From the cell containing the given text, extract its center point as [X, Y] coordinate. 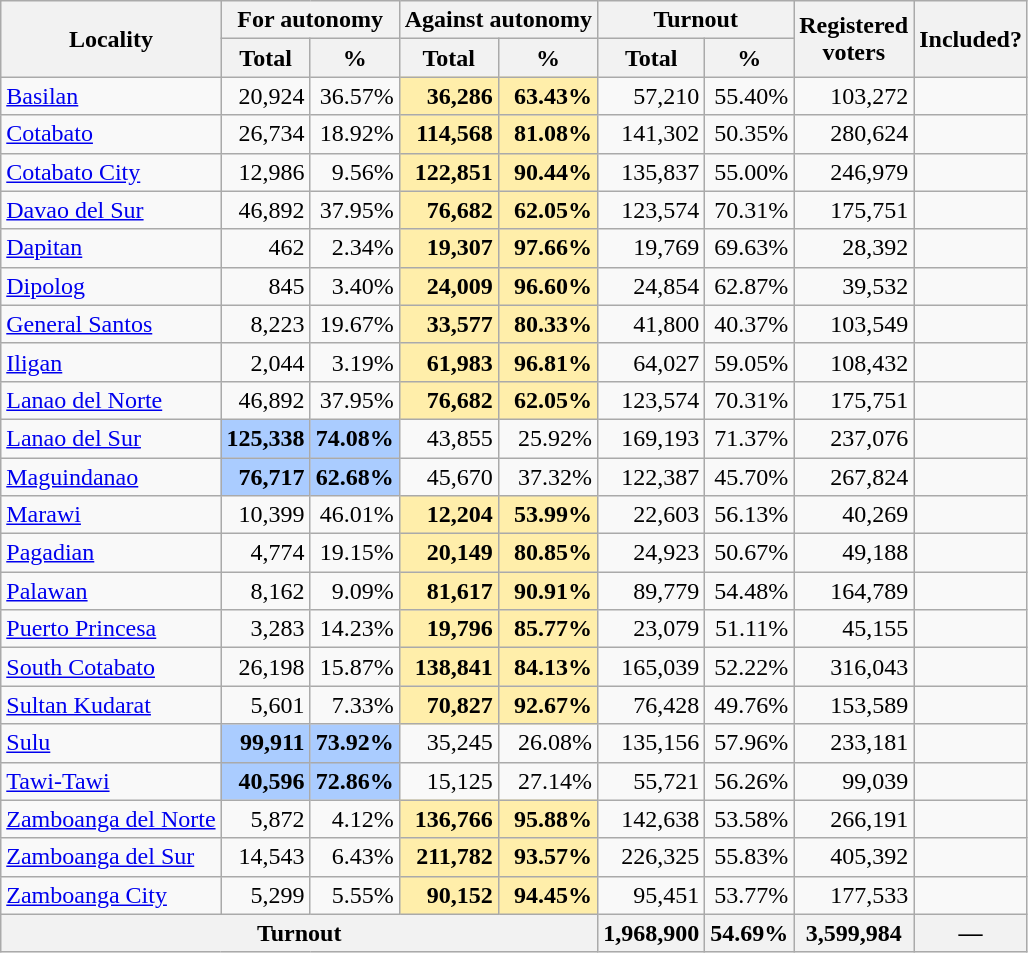
54.69% [750, 933]
49,188 [854, 553]
45.70% [750, 477]
55.40% [750, 96]
40.37% [750, 324]
24,854 [652, 286]
141,302 [652, 134]
81,617 [448, 591]
9.56% [354, 172]
39,532 [854, 286]
Zamboanga City [111, 895]
8,223 [266, 324]
3.19% [354, 362]
125,338 [266, 438]
54.48% [750, 591]
18.92% [354, 134]
89,779 [652, 591]
5,872 [266, 819]
99,039 [854, 781]
80.85% [548, 553]
5.55% [354, 895]
20,149 [448, 553]
69.63% [750, 248]
169,193 [652, 438]
37.32% [548, 477]
63.43% [548, 96]
19.15% [354, 553]
845 [266, 286]
316,043 [854, 667]
19,307 [448, 248]
Sulu [111, 743]
22,603 [652, 515]
For autonomy [310, 20]
96.81% [548, 362]
9.09% [354, 591]
1,968,900 [652, 933]
94.45% [548, 895]
Locality [111, 39]
35,245 [448, 743]
96.60% [548, 286]
80.33% [548, 324]
36,286 [448, 96]
Cotabato [111, 134]
99,911 [266, 743]
8,162 [266, 591]
71.37% [750, 438]
108,432 [854, 362]
19,769 [652, 248]
25.92% [548, 438]
153,589 [854, 705]
Zamboanga del Sur [111, 857]
165,039 [652, 667]
2,044 [266, 362]
237,076 [854, 438]
12,204 [448, 515]
Pagadian [111, 553]
93.57% [548, 857]
138,841 [448, 667]
95,451 [652, 895]
3,283 [266, 629]
Included? [971, 39]
20,924 [266, 96]
84.13% [548, 667]
4.12% [354, 819]
24,923 [652, 553]
14,543 [266, 857]
70,827 [448, 705]
23,079 [652, 629]
Dipolog [111, 286]
26,198 [266, 667]
142,638 [652, 819]
43,855 [448, 438]
5,601 [266, 705]
233,181 [854, 743]
41,800 [652, 324]
19.67% [354, 324]
76,717 [266, 477]
36.57% [354, 96]
Dapitan [111, 248]
56.26% [750, 781]
52.22% [750, 667]
61,983 [448, 362]
Cotabato City [111, 172]
50.67% [750, 553]
95.88% [548, 819]
72.86% [354, 781]
50.35% [750, 134]
55,721 [652, 781]
177,533 [854, 895]
49.76% [750, 705]
40,269 [854, 515]
92.67% [548, 705]
90.91% [548, 591]
90,152 [448, 895]
Palawan [111, 591]
62.87% [750, 286]
73.92% [354, 743]
103,549 [854, 324]
Tawi-Tawi [111, 781]
85.77% [548, 629]
3.40% [354, 286]
135,837 [652, 172]
26,734 [266, 134]
14.23% [354, 629]
211,782 [448, 857]
122,387 [652, 477]
Marawi [111, 515]
74.08% [354, 438]
5,299 [266, 895]
10,399 [266, 515]
Maguindanao [111, 477]
62.68% [354, 477]
90.44% [548, 172]
Lanao del Sur [111, 438]
55.00% [750, 172]
81.08% [548, 134]
Iligan [111, 362]
97.66% [548, 248]
Basilan [111, 96]
164,789 [854, 591]
27.14% [548, 781]
53.58% [750, 819]
Puerto Princesa [111, 629]
76,428 [652, 705]
South Cotabato [111, 667]
3,599,984 [854, 933]
280,624 [854, 134]
Registeredvoters [854, 39]
59.05% [750, 362]
Against autonomy [498, 20]
General Santos [111, 324]
103,272 [854, 96]
122,851 [448, 172]
267,824 [854, 477]
2.34% [354, 248]
28,392 [854, 248]
6.43% [354, 857]
246,979 [854, 172]
114,568 [448, 134]
226,325 [652, 857]
12,986 [266, 172]
19,796 [448, 629]
266,191 [854, 819]
462 [266, 248]
55.83% [750, 857]
Davao del Sur [111, 210]
136,766 [448, 819]
46.01% [354, 515]
135,156 [652, 743]
24,009 [448, 286]
57.96% [750, 743]
56.13% [750, 515]
57,210 [652, 96]
4,774 [266, 553]
51.11% [750, 629]
53.77% [750, 895]
7.33% [354, 705]
53.99% [548, 515]
40,596 [266, 781]
15,125 [448, 781]
405,392 [854, 857]
Sultan Kudarat [111, 705]
15.87% [354, 667]
Zamboanga del Norte [111, 819]
45,155 [854, 629]
Lanao del Norte [111, 400]
45,670 [448, 477]
33,577 [448, 324]
— [971, 933]
64,027 [652, 362]
26.08% [548, 743]
